Search for the cell housing the specified text and yield its (x, y) center coordinate. 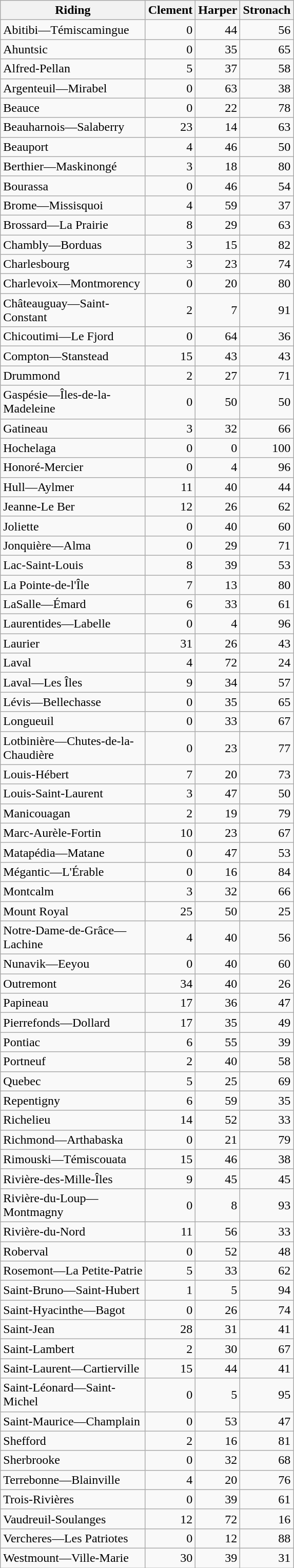
Berthier—Maskinongé (73, 166)
Manicouagan (73, 813)
Lévis—Bellechasse (73, 702)
Papineau (73, 1003)
64 (218, 337)
76 (267, 1480)
Pontiac (73, 1042)
Vercheres—Les Patriotes (73, 1538)
Alfred-Pellan (73, 69)
Saint-Hyacinthe—Bagot (73, 1310)
73 (267, 774)
Châteauguay—Saint-Constant (73, 310)
Matapédia—Matane (73, 852)
Shefford (73, 1441)
Pierrefonds—Dollard (73, 1023)
Brossard—La Prairie (73, 225)
Bourassa (73, 186)
Montcalm (73, 891)
81 (267, 1441)
Richmond—Arthabaska (73, 1140)
91 (267, 310)
Rivière-du-Nord (73, 1231)
28 (170, 1329)
Longueuil (73, 721)
Beauport (73, 147)
88 (267, 1538)
94 (267, 1290)
Mount Royal (73, 911)
Brome—Missisquoi (73, 205)
Chambly—Borduas (73, 245)
Gatineau (73, 428)
Laval—Les Îles (73, 682)
Argenteuil—Mirabel (73, 88)
77 (267, 748)
Vaudreuil-Soulanges (73, 1519)
Stronach (267, 10)
Chicoutimi—Le Fjord (73, 337)
100 (267, 448)
93 (267, 1205)
78 (267, 108)
Gaspésie—Îles-de-la-Madeleine (73, 402)
Saint-Léonard—Saint-Michel (73, 1395)
Rivière-du-Loup—Montmagny (73, 1205)
21 (218, 1140)
27 (218, 376)
Beauharnois—Salaberry (73, 127)
54 (267, 186)
Quebec (73, 1081)
Saint-Lambert (73, 1349)
Portneuf (73, 1062)
Laurier (73, 643)
10 (170, 833)
48 (267, 1251)
19 (218, 813)
Nunavik—Eeyou (73, 964)
55 (218, 1042)
69 (267, 1081)
Clement (170, 10)
Repentigny (73, 1101)
Jonquière—Alma (73, 545)
Saint-Maurice—Champlain (73, 1421)
Jeanne-Le Ber (73, 506)
1 (170, 1290)
Harper (218, 10)
Saint-Laurent—Cartierville (73, 1368)
Louis-Hébert (73, 774)
22 (218, 108)
Louis-Saint-Laurent (73, 794)
Westmount—Ville-Marie (73, 1558)
Joliette (73, 526)
Hochelaga (73, 448)
Rimouski—Témiscouata (73, 1159)
Marc-Aurèle-Fortin (73, 833)
Trois-Rivières (73, 1499)
Lotbinière—Chutes-de-la-Chaudière (73, 748)
La Pointe-de-l'Île (73, 584)
18 (218, 166)
Notre-Dame-de-Grâce—Lachine (73, 938)
Mégantic—L'Érable (73, 872)
Riding (73, 10)
49 (267, 1023)
Lac-Saint-Louis (73, 565)
Outremont (73, 984)
Charlesbourg (73, 264)
95 (267, 1395)
Hull—Aylmer (73, 487)
Ahuntsic (73, 49)
Rivière-des-Mille-Îles (73, 1179)
24 (267, 663)
57 (267, 682)
Compton—Stanstead (73, 356)
Honoré-Mercier (73, 467)
Sherbrooke (73, 1460)
Terrebonne—Blainville (73, 1480)
Rosemont—La Petite-Patrie (73, 1271)
Drummond (73, 376)
68 (267, 1460)
Charlevoix—Montmorency (73, 284)
84 (267, 872)
13 (218, 584)
Beauce (73, 108)
Abitibi—Témiscamingue (73, 30)
Roberval (73, 1251)
Saint-Jean (73, 1329)
Richelieu (73, 1120)
Saint-Bruno—Saint-Hubert (73, 1290)
Laval (73, 663)
Laurentides—Labelle (73, 624)
82 (267, 245)
LaSalle—Émard (73, 604)
